Return the (x, y) coordinate for the center point of the cell that contains the specified text.  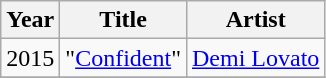
"Confident" (124, 58)
Year (30, 20)
Title (124, 20)
Artist (255, 20)
Demi Lovato (255, 58)
2015 (30, 58)
